From the cell containing the given text, extract its center point as [X, Y] coordinate. 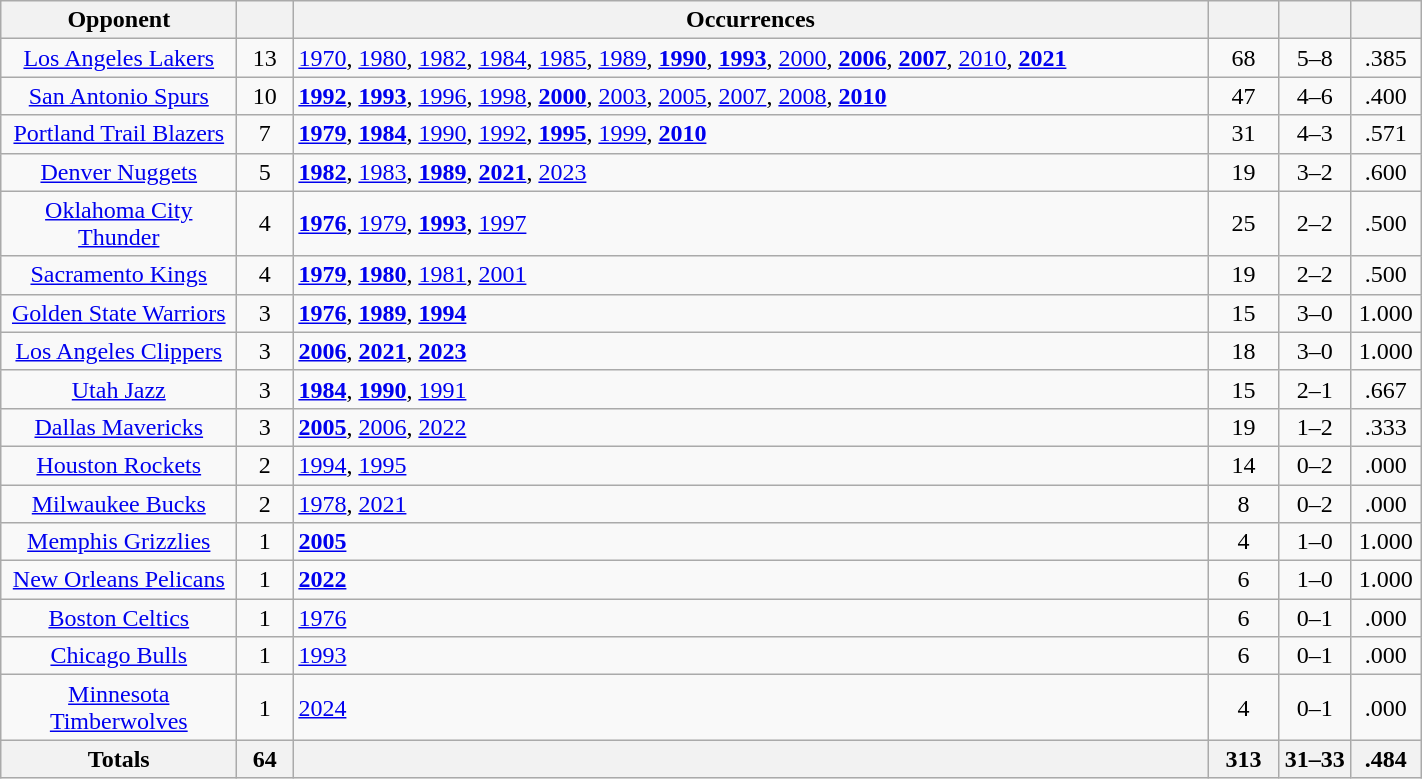
1976 [750, 618]
Los Angeles Clippers [119, 351]
Boston Celtics [119, 618]
Occurrences [750, 20]
68 [1244, 58]
47 [1244, 96]
Portland Trail Blazers [119, 134]
Denver Nuggets [119, 172]
1979, 1980, 1981, 2001 [750, 275]
1982, 1983, 1989, 2021, 2023 [750, 172]
.600 [1386, 172]
7 [265, 134]
Houston Rockets [119, 465]
2022 [750, 580]
1984, 1990, 1991 [750, 389]
Minnesota Timberwolves [119, 708]
18 [1244, 351]
1993 [750, 656]
1976, 1979, 1993, 1997 [750, 224]
31–33 [1314, 759]
1970, 1980, 1982, 1984, 1985, 1989, 1990, 1993, 2000, 2006, 2007, 2010, 2021 [750, 58]
2006, 2021, 2023 [750, 351]
5–8 [1314, 58]
1–2 [1314, 427]
Utah Jazz [119, 389]
1979, 1984, 1990, 1992, 1995, 1999, 2010 [750, 134]
.385 [1386, 58]
New Orleans Pelicans [119, 580]
2005, 2006, 2022 [750, 427]
64 [265, 759]
1992, 1993, 1996, 1998, 2000, 2003, 2005, 2007, 2008, 2010 [750, 96]
2024 [750, 708]
Golden State Warriors [119, 313]
Los Angeles Lakers [119, 58]
1994, 1995 [750, 465]
1978, 2021 [750, 503]
31 [1244, 134]
San Antonio Spurs [119, 96]
4–6 [1314, 96]
.400 [1386, 96]
1976, 1989, 1994 [750, 313]
5 [265, 172]
Totals [119, 759]
2005 [750, 542]
Oklahoma City Thunder [119, 224]
Memphis Grizzlies [119, 542]
313 [1244, 759]
2–1 [1314, 389]
.667 [1386, 389]
3–2 [1314, 172]
14 [1244, 465]
Sacramento Kings [119, 275]
Dallas Mavericks [119, 427]
4–3 [1314, 134]
8 [1244, 503]
13 [265, 58]
Opponent [119, 20]
Milwaukee Bucks [119, 503]
10 [265, 96]
.571 [1386, 134]
Chicago Bulls [119, 656]
.484 [1386, 759]
.333 [1386, 427]
25 [1244, 224]
